Capture the cell that displays the provided text and extract its [X, Y] central coordinate. 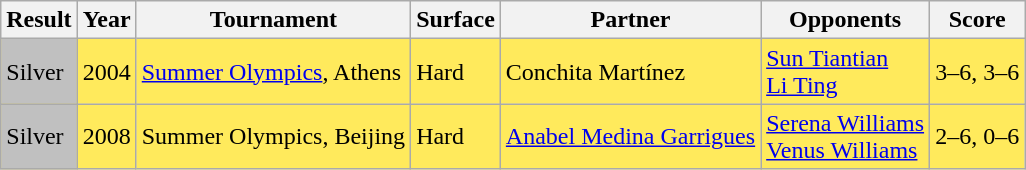
3–6, 3–6 [978, 72]
2008 [106, 136]
Anabel Medina Garrigues [630, 136]
Serena Williams Venus Williams [846, 136]
Opponents [846, 20]
Partner [630, 20]
Summer Olympics, Athens [273, 72]
Sun Tiantian Li Ting [846, 72]
Summer Olympics, Beijing [273, 136]
Surface [456, 20]
Tournament [273, 20]
Score [978, 20]
Conchita Martínez [630, 72]
2004 [106, 72]
2–6, 0–6 [978, 136]
Year [106, 20]
Result [39, 20]
